Return the (X, Y) coordinate for the center point of the cell that contains the specified text.  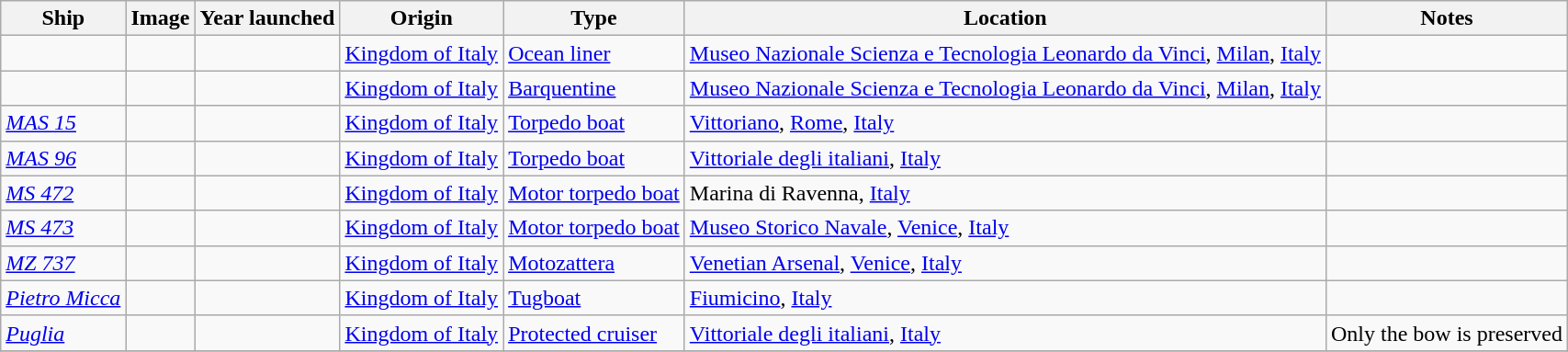
Image (160, 18)
MS 472 (63, 193)
Puglia (63, 333)
MZ 737 (63, 263)
Ship (63, 18)
Location (1005, 18)
Type (594, 18)
MAS 15 (63, 123)
Only the bow is preserved (1446, 333)
MAS 96 (63, 158)
Museo Storico Navale, Venice, Italy (1005, 228)
Ocean liner (594, 53)
Motozattera (594, 263)
Protected cruiser (594, 333)
Notes (1446, 18)
Barquentine (594, 88)
Tugboat (594, 298)
Pietro Micca (63, 298)
Marina di Ravenna, Italy (1005, 193)
Fiumicino, Italy (1005, 298)
MS 473 (63, 228)
Vittoriano, Rome, Italy (1005, 123)
Year launched (267, 18)
Venetian Arsenal, Venice, Italy (1005, 263)
Origin (422, 18)
